Pinpoint the cell where the given text exists, returning its (X, Y) midpoint coordinate. 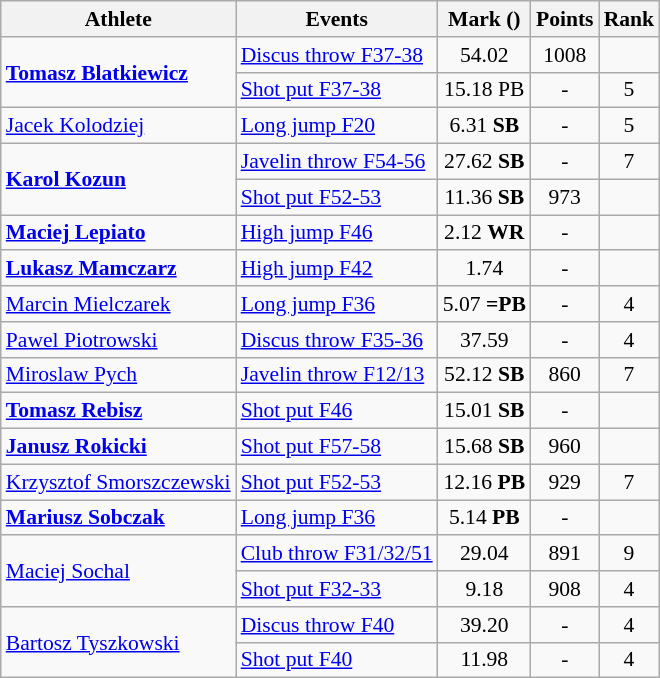
15.18 PB (484, 90)
Athlete (118, 19)
9 (630, 554)
Shot put F40 (337, 660)
54.02 (484, 55)
Discus throw F37-38 (337, 55)
29.04 (484, 554)
891 (565, 554)
Shot put F37-38 (337, 90)
Tomasz Blatkiewicz (118, 72)
929 (565, 482)
Bartosz Tyszkowski (118, 642)
37.59 (484, 340)
5.14 PB (484, 518)
Javelin throw F12/13 (337, 375)
Shot put F32-33 (337, 589)
11.98 (484, 660)
1008 (565, 55)
Marcin Mielczarek (118, 304)
Discus throw F40 (337, 625)
Krzysztof Smorszczewski (118, 482)
973 (565, 197)
39.20 (484, 625)
960 (565, 447)
52.12 SB (484, 375)
Shot put F46 (337, 411)
High jump F46 (337, 233)
12.16 PB (484, 482)
Mark () (484, 19)
Events (337, 19)
Miroslaw Pych (118, 375)
15.01 SB (484, 411)
6.31 SB (484, 126)
1.74 (484, 269)
Maciej Sochal (118, 572)
Tomasz Rebisz (118, 411)
Karol Kozun (118, 180)
High jump F42 (337, 269)
Club throw F31/32/51 (337, 554)
Rank (630, 19)
Mariusz Sobczak (118, 518)
15.68 SB (484, 447)
Long jump F20 (337, 126)
Lukasz Mamczarz (118, 269)
Maciej Lepiato (118, 233)
5.07 =PB (484, 304)
11.36 SB (484, 197)
Shot put F57-58 (337, 447)
2.12 WR (484, 233)
860 (565, 375)
27.62 SB (484, 162)
9.18 (484, 589)
Pawel Piotrowski (118, 340)
Points (565, 19)
Janusz Rokicki (118, 447)
Jacek Kolodziej (118, 126)
908 (565, 589)
Discus throw F35-36 (337, 340)
Javelin throw F54-56 (337, 162)
